Pinpoint the cell where the given text exists, returning its [x, y] midpoint coordinate. 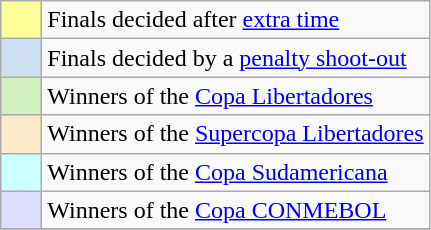
Finals decided after extra time [236, 20]
Winners of the Copa Sudamericana [236, 172]
Winners of the Copa CONMEBOL [236, 210]
Winners of the Supercopa Libertadores [236, 134]
Finals decided by a penalty shoot-out [236, 58]
Winners of the Copa Libertadores [236, 96]
